Return [X, Y] of the center of cell containing provided text 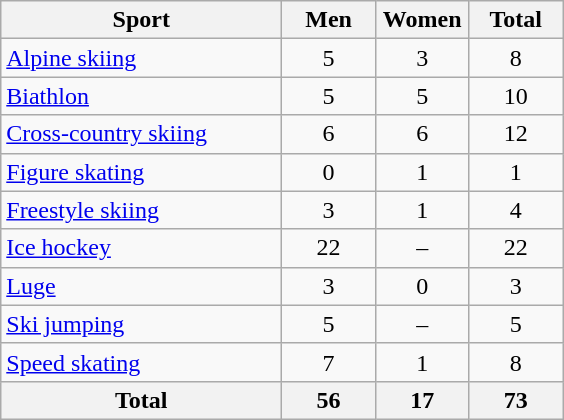
Women [422, 20]
7 [329, 362]
4 [516, 210]
Ski jumping [142, 324]
12 [516, 134]
Biathlon [142, 96]
Speed skating [142, 362]
56 [329, 400]
Sport [142, 20]
Ice hockey [142, 248]
Freestyle skiing [142, 210]
Luge [142, 286]
73 [516, 400]
Cross-country skiing [142, 134]
10 [516, 96]
Men [329, 20]
Figure skating [142, 172]
17 [422, 400]
Alpine skiing [142, 58]
